For the text-containing cell, return its midpoint in (x, y) coordinate format. 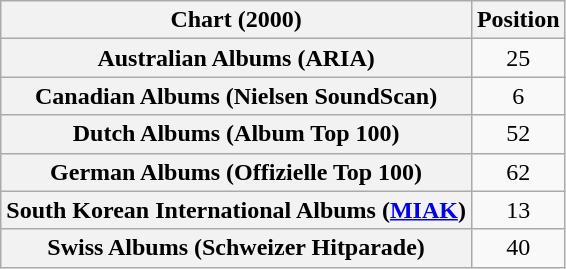
Swiss Albums (Schweizer Hitparade) (236, 248)
Dutch Albums (Album Top 100) (236, 134)
40 (518, 248)
25 (518, 58)
South Korean International Albums (MIAK) (236, 210)
52 (518, 134)
German Albums (Offizielle Top 100) (236, 172)
13 (518, 210)
Canadian Albums (Nielsen SoundScan) (236, 96)
Australian Albums (ARIA) (236, 58)
Chart (2000) (236, 20)
Position (518, 20)
62 (518, 172)
6 (518, 96)
